Return [x, y] of the center of cell containing provided text 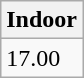
17.00 [42, 58]
Indoor [42, 20]
